Find where the given text appears and provide that cell's center as [X, Y] coordinate. 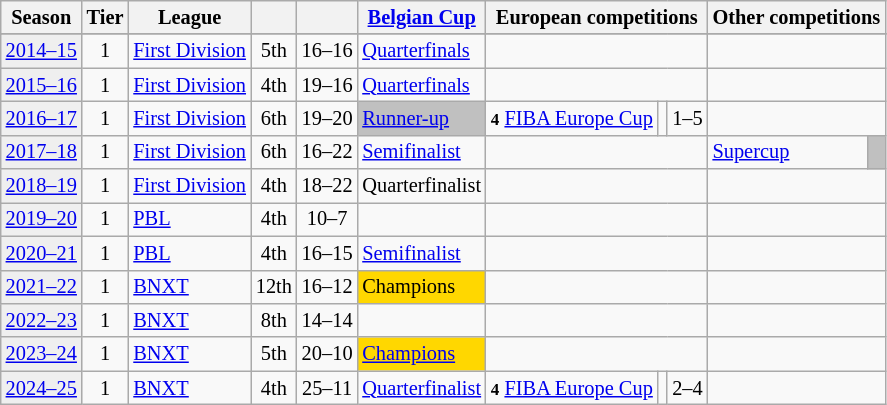
16–15 [328, 253]
Tier [106, 17]
16–12 [328, 287]
1–5 [687, 118]
2–4 [687, 388]
14–14 [328, 320]
18–22 [328, 186]
Supercup [788, 152]
19–16 [328, 85]
Other competitions [796, 17]
Season [42, 17]
8th [274, 320]
25–11 [328, 388]
16–16 [328, 51]
2014–15 [42, 51]
20–10 [328, 354]
10–7 [328, 219]
2020–21 [42, 253]
16–22 [328, 152]
European competitions [597, 17]
2024–25 [42, 388]
2018–19 [42, 186]
Belgian Cup [422, 17]
2023–24 [42, 354]
League [189, 17]
2021–22 [42, 287]
2017–18 [42, 152]
19–20 [328, 118]
12th [274, 287]
2015–16 [42, 85]
Runner-up [422, 118]
2022–23 [42, 320]
2016–17 [42, 118]
2019–20 [42, 219]
